Find where the given text appears and provide that cell's center as [X, Y] coordinate. 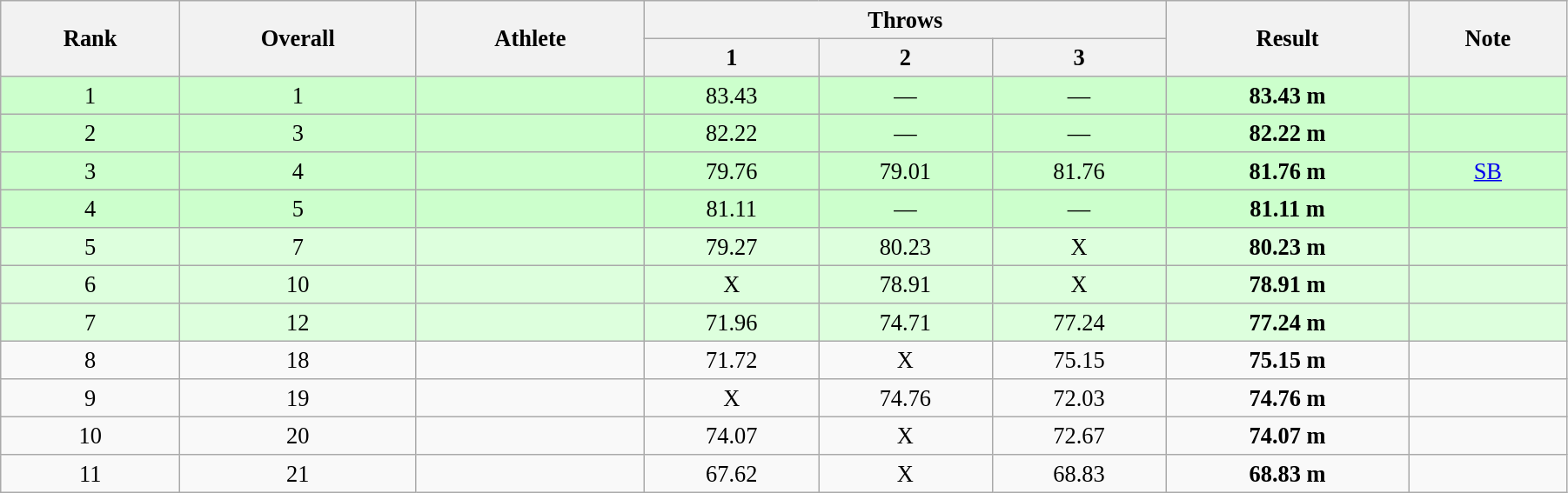
81.76 [1079, 171]
77.24 [1079, 323]
79.01 [906, 171]
6 [90, 284]
Result [1288, 38]
19 [298, 398]
80.23 m [1288, 247]
SB [1488, 171]
72.03 [1079, 398]
79.27 [732, 247]
78.91 [906, 284]
78.91 m [1288, 284]
77.24 m [1288, 323]
Overall [298, 38]
9 [90, 398]
81.76 m [1288, 171]
Athlete [531, 38]
Note [1488, 38]
Throws [905, 19]
74.76 [906, 398]
18 [298, 360]
75.15 [1079, 360]
74.07 m [1288, 436]
82.22 [732, 133]
68.83 m [1288, 474]
72.67 [1079, 436]
75.15 m [1288, 360]
21 [298, 474]
67.62 [732, 474]
8 [90, 360]
68.83 [1079, 474]
74.76 m [1288, 398]
Rank [90, 38]
71.72 [732, 360]
74.07 [732, 436]
83.43 m [1288, 95]
83.43 [732, 95]
11 [90, 474]
80.23 [906, 247]
12 [298, 323]
81.11 [732, 209]
82.22 m [1288, 133]
81.11 m [1288, 209]
79.76 [732, 171]
71.96 [732, 323]
74.71 [906, 323]
20 [298, 436]
